Provide the [x, y] coordinate of the cell's center where the given text is located.  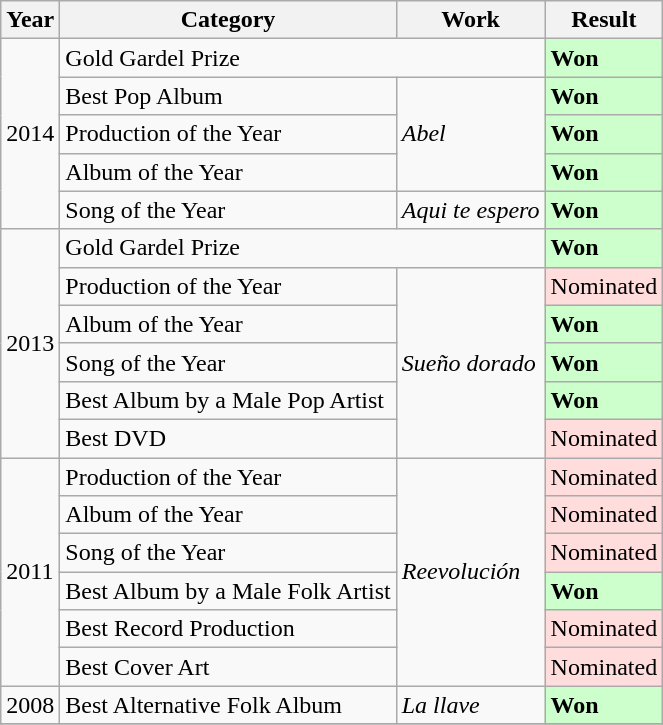
Work [470, 20]
Best Album by a Male Pop Artist [228, 400]
Best Alternative Folk Album [228, 705]
Best Album by a Male Folk Artist [228, 591]
Reevolución [470, 572]
Abel [470, 134]
Year [30, 20]
Aqui te espero [470, 210]
2013 [30, 343]
La llave [470, 705]
2014 [30, 134]
Best Pop Album [228, 96]
Result [604, 20]
2008 [30, 705]
Best Record Production [228, 629]
Sueño dorado [470, 362]
Category [228, 20]
Best Cover Art [228, 667]
2011 [30, 572]
Best DVD [228, 438]
